Provide the [x, y] coordinate of the cell's center where the given text is located.  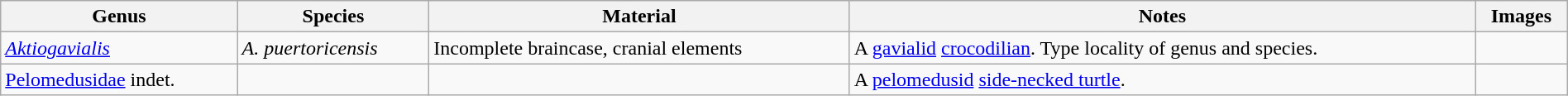
Pelomedusidae indet. [119, 79]
Material [639, 17]
Species [333, 17]
Genus [119, 17]
A pelomedusid side-necked turtle. [1162, 79]
Notes [1162, 17]
Aktiogavialis [119, 48]
A gavialid crocodilian. Type locality of genus and species. [1162, 48]
A. puertoricensis [333, 48]
Incomplete braincase, cranial elements [639, 48]
Images [1522, 17]
